Pinpoint the cell where the given text exists, returning its [x, y] midpoint coordinate. 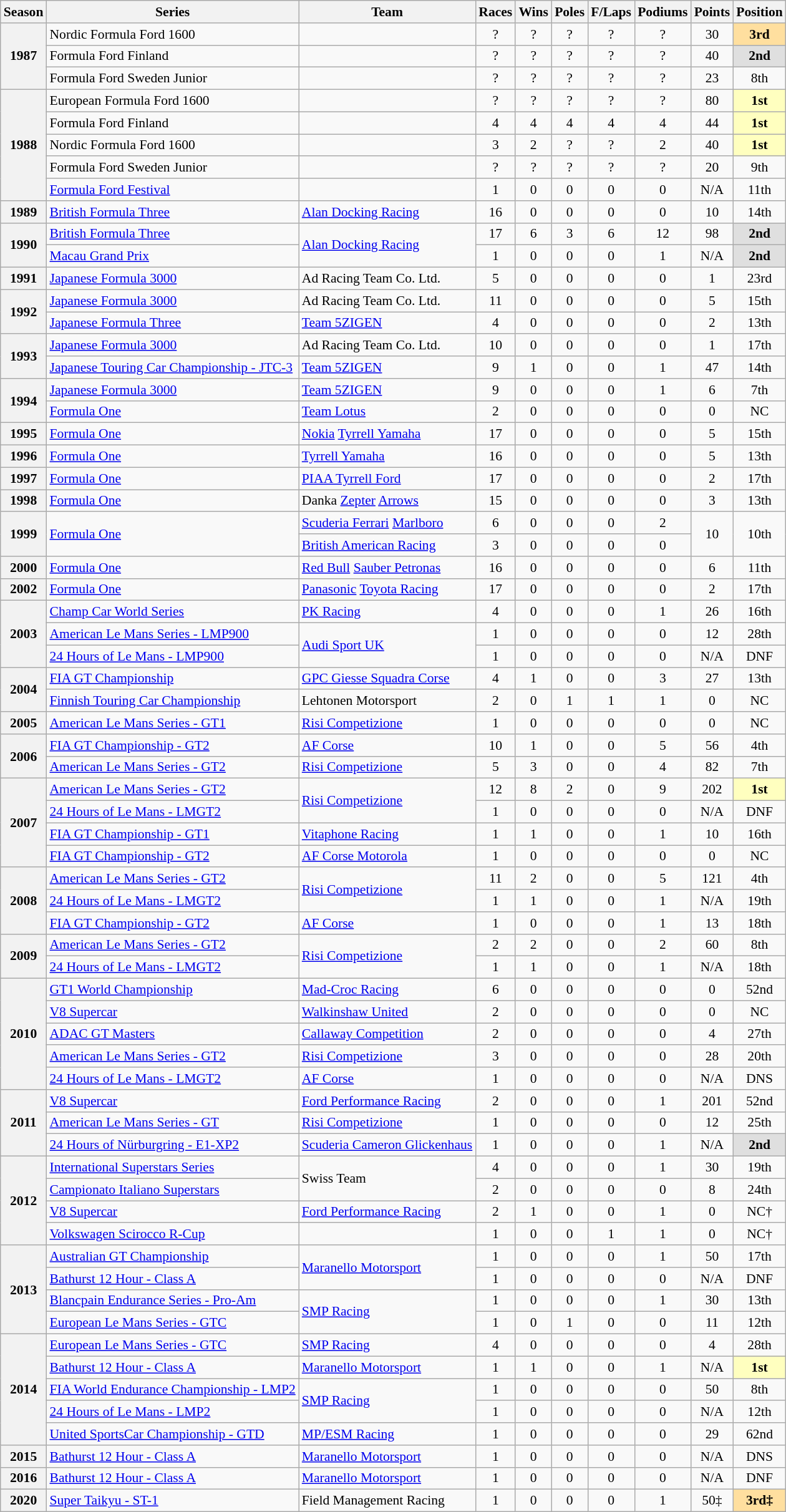
1995 [24, 434]
Formula Ford Festival [172, 190]
1991 [24, 279]
15 [495, 501]
Campionato Italiano Superstars [172, 1190]
2016 [24, 1478]
202 [712, 790]
2011 [24, 1123]
1988 [24, 145]
2002 [24, 589]
MP/ESM Racing [387, 1434]
1994 [24, 400]
2014 [24, 1390]
23rd [759, 279]
2013 [24, 1289]
80 [712, 101]
25th [759, 1123]
26 [712, 612]
Danka Zepter Arrows [387, 501]
24 Hours of Le Mans - LMP2 [172, 1412]
PIAA Tyrrell Ford [387, 478]
Finnish Touring Car Championship [172, 701]
1987 [24, 56]
Callaway Competition [387, 1034]
American Le Mans Series - GT [172, 1123]
GPC Giesse Squadra Corse [387, 679]
Poles [570, 12]
Nokia Tyrrell Yamaha [387, 434]
United SportsCar Championship - GTD [172, 1434]
24 Hours of Le Mans - LMP900 [172, 656]
Japanese Formula Three [172, 323]
Races [495, 12]
Mad-Croc Racing [387, 990]
Team Lotus [387, 412]
24th [759, 1190]
Swiss Team [387, 1179]
2015 [24, 1456]
2000 [24, 568]
FIA GT Championship - GT1 [172, 834]
Macau Grand Prix [172, 256]
Champ Car World Series [172, 612]
1993 [24, 357]
3rd‡ [759, 1501]
American Le Mans Series - GT1 [172, 723]
Scuderia Ferrari Marlboro [387, 523]
27th [759, 1034]
201 [712, 1101]
European Formula Ford 1600 [172, 101]
Podiums [662, 12]
Volkswagen Scirocco R-Cup [172, 1234]
Audi Sport UK [387, 645]
27 [712, 679]
Walkinshaw United [387, 1012]
1999 [24, 534]
2009 [24, 956]
1992 [24, 312]
F/Laps [611, 12]
Red Bull Sauber Petronas [387, 568]
3rd [759, 34]
Field Management Racing [387, 1501]
2008 [24, 901]
PK Racing [387, 612]
1989 [24, 212]
20 [712, 168]
24 Hours of Nürburgring - E1-XP2 [172, 1145]
GT1 World Championship [172, 990]
2007 [24, 823]
International Superstars Series [172, 1168]
Lehtonen Motorsport [387, 701]
2010 [24, 1034]
2020 [24, 1501]
82 [712, 767]
British American Racing [387, 545]
Japanese Touring Car Championship - JTC-3 [172, 367]
Vitaphone Racing [387, 834]
44 [712, 123]
98 [712, 234]
Wins [533, 12]
Super Taikyu - ST-1 [172, 1501]
9th [759, 168]
1998 [24, 501]
Series [172, 12]
62nd [759, 1434]
Team [387, 12]
29 [712, 1434]
Panasonic Toyota Racing [387, 589]
Scuderia Cameron Glickenhaus [387, 1145]
2003 [24, 634]
Australian GT Championship [172, 1256]
Tyrrell Yamaha [387, 457]
AF Corse Motorola [387, 856]
ADAC GT Masters [172, 1034]
FIA World Endurance Championship - LMP2 [172, 1390]
2006 [24, 756]
56 [712, 745]
28 [712, 1057]
American Le Mans Series - LMP900 [172, 634]
Season [24, 12]
Blancpain Endurance Series - Pro-Am [172, 1301]
Points [712, 12]
13 [712, 923]
47 [712, 367]
2005 [24, 723]
1997 [24, 478]
60 [712, 945]
1990 [24, 245]
2004 [24, 690]
23 [712, 79]
121 [712, 879]
FIA GT Championship [172, 679]
2012 [24, 1201]
Position [759, 12]
10th [759, 534]
50‡ [712, 1501]
20th [759, 1057]
1996 [24, 457]
